Detect which cell encompasses the target text, then output its [x, y] center coordinate. 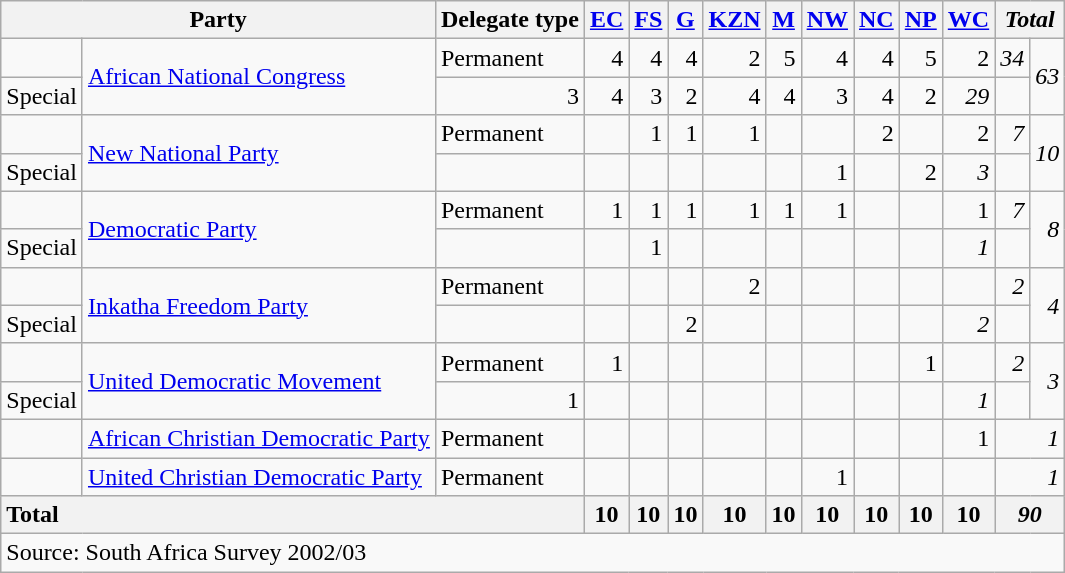
EC [606, 20]
29 [968, 96]
New National Party [258, 153]
34 [1012, 58]
M [784, 20]
WC [968, 20]
Inkatha Freedom Party [258, 305]
African Christian Democratic Party [258, 438]
G [686, 20]
African National Congress [258, 77]
NP [920, 20]
Delegate type [510, 20]
NW [827, 20]
Source: South Africa Survey 2002/03 [533, 553]
KZN [734, 20]
United Democratic Movement [258, 381]
63 [1048, 77]
FS [648, 20]
Party [218, 20]
Democratic Party [258, 229]
90 [1030, 515]
NC [877, 20]
8 [1048, 229]
United Christian Democratic Party [258, 477]
